Find where the given text appears and provide that cell's center as [X, Y] coordinate. 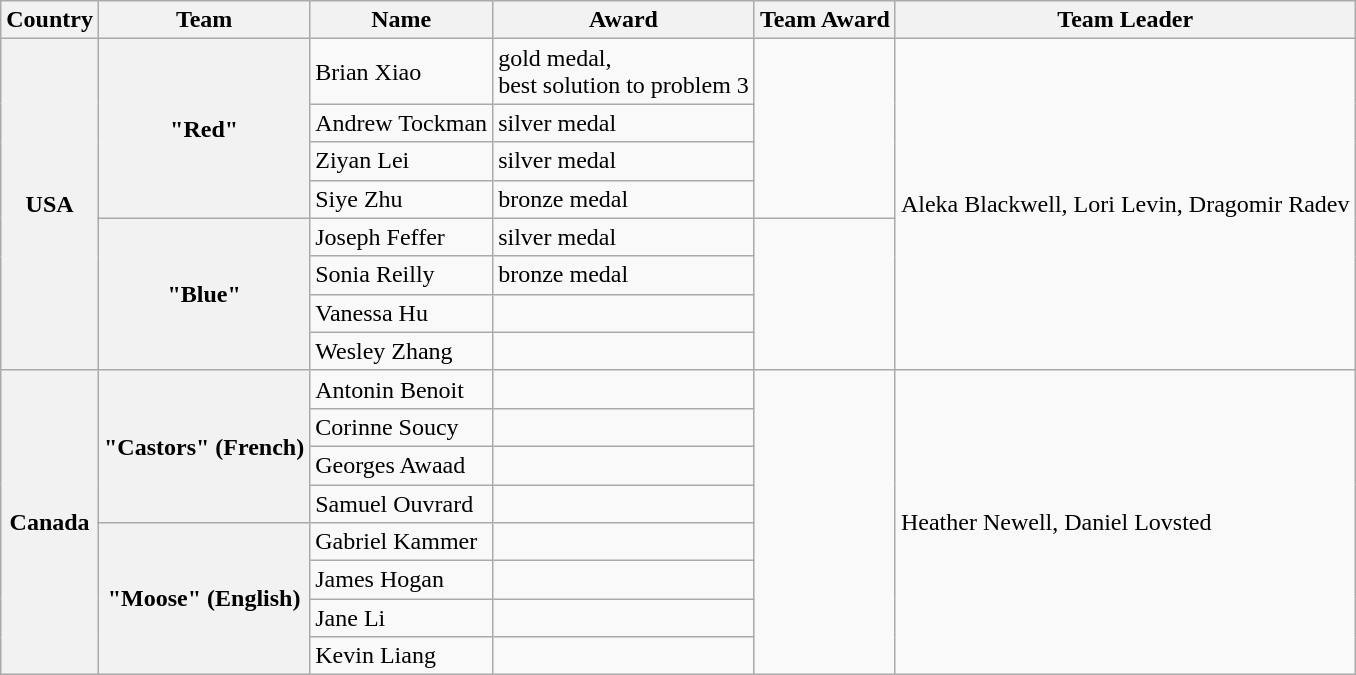
Team [204, 20]
Brian Xiao [402, 72]
"Castors" (French) [204, 446]
Siye Zhu [402, 199]
Team Award [824, 20]
USA [50, 205]
Kevin Liang [402, 656]
Name [402, 20]
"Moose" (English) [204, 599]
Antonin Benoit [402, 389]
Team Leader [1125, 20]
Aleka Blackwell, Lori Levin, Dragomir Radev [1125, 205]
Canada [50, 522]
Country [50, 20]
Andrew Tockman [402, 123]
Award [624, 20]
Gabriel Kammer [402, 542]
Samuel Ouvrard [402, 503]
Joseph Feffer [402, 237]
Heather Newell, Daniel Lovsted [1125, 522]
"Red" [204, 128]
gold medal,best solution to problem 3 [624, 72]
Ziyan Lei [402, 161]
Wesley Zhang [402, 351]
Sonia Reilly [402, 275]
Vanessa Hu [402, 313]
Jane Li [402, 618]
Georges Awaad [402, 465]
James Hogan [402, 580]
Corinne Soucy [402, 427]
"Blue" [204, 294]
